Extract the (x, y) coordinate from the center of the cell holding the provided text.  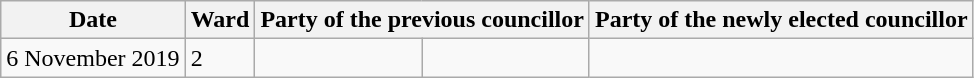
Party of the newly elected councillor (781, 20)
Date (93, 20)
Ward (220, 20)
6 November 2019 (93, 58)
2 (220, 58)
Party of the previous councillor (422, 20)
